For the text-containing cell, return its midpoint in [x, y] coordinate format. 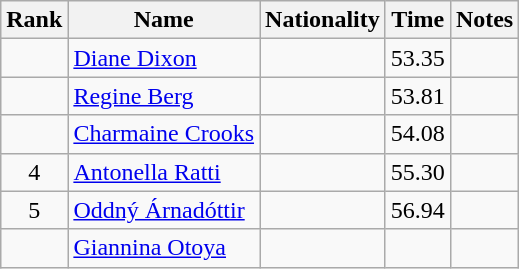
Oddný Árnadóttir [164, 210]
Nationality [323, 20]
Regine Berg [164, 96]
Antonella Ratti [164, 172]
Diane Dixon [164, 58]
Name [164, 20]
Giannina Otoya [164, 248]
Notes [484, 20]
Time [418, 20]
56.94 [418, 210]
54.08 [418, 134]
4 [34, 172]
53.35 [418, 58]
Charmaine Crooks [164, 134]
55.30 [418, 172]
5 [34, 210]
Rank [34, 20]
53.81 [418, 96]
